Determine the [x, y] coordinate at the center of the cell enclosing the given text.  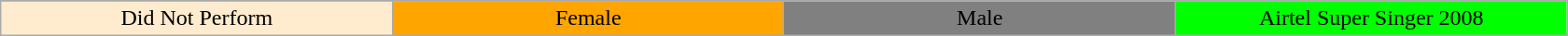
Male [980, 18]
Airtel Super Singer 2008 [1371, 18]
Female [588, 18]
Did Not Perform [196, 18]
